Provide the [X, Y] coordinate of the cell's center where the given text is located.  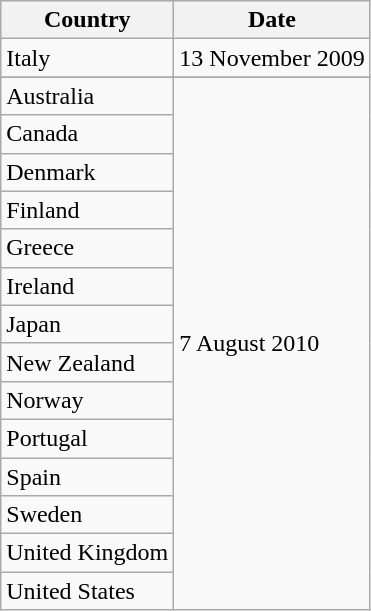
United States [88, 591]
Ireland [88, 286]
13 November 2009 [272, 58]
United Kingdom [88, 553]
Spain [88, 477]
New Zealand [88, 362]
Greece [88, 248]
Country [88, 20]
Australia [88, 96]
7 August 2010 [272, 344]
Norway [88, 400]
Canada [88, 134]
Sweden [88, 515]
Denmark [88, 172]
Date [272, 20]
Portugal [88, 438]
Japan [88, 324]
Finland [88, 210]
Italy [88, 58]
